Determine the (x, y) coordinate at the center of the cell enclosing the given text.  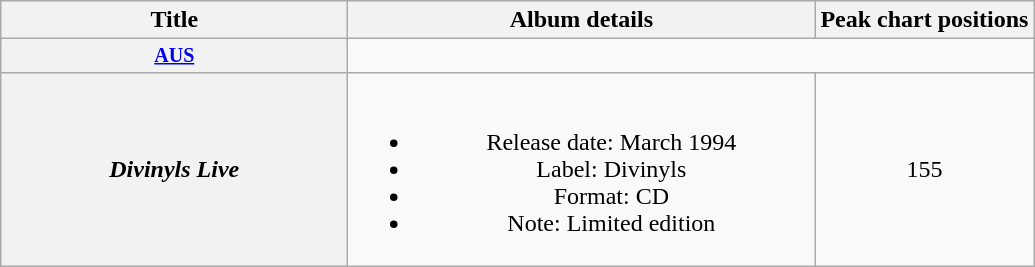
155 (924, 169)
Title (174, 20)
Peak chart positions (924, 20)
Divinyls Live (174, 169)
Release date: March 1994Label: DivinylsFormat: CDNote: Limited edition (582, 169)
AUS (174, 56)
Album details (582, 20)
